Capture the cell that displays the provided text and extract its (X, Y) central coordinate. 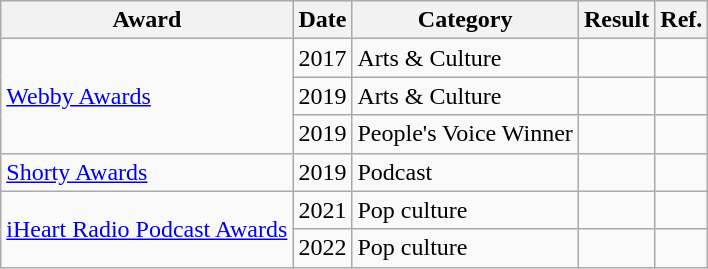
Ref. (682, 20)
2022 (322, 248)
2021 (322, 210)
iHeart Radio Podcast Awards (147, 229)
Podcast (465, 172)
Result (616, 20)
People's Voice Winner (465, 134)
Award (147, 20)
Shorty Awards (147, 172)
Webby Awards (147, 96)
Date (322, 20)
Category (465, 20)
2017 (322, 58)
